From the cell containing the given text, extract its center point as [x, y] coordinate. 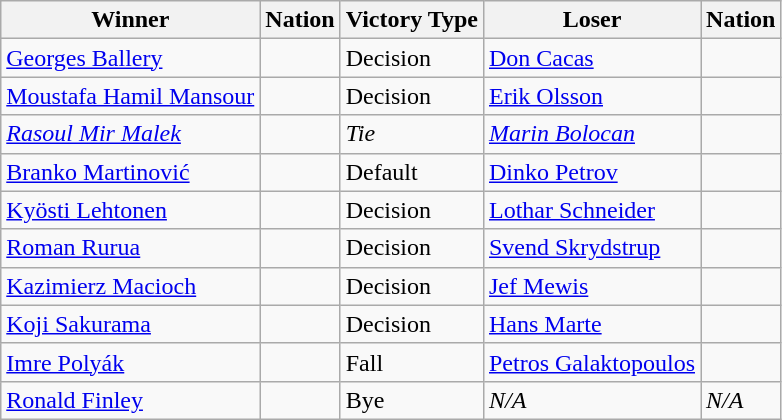
Lothar Schneider [592, 210]
Hans Marte [592, 324]
Don Cacas [592, 58]
Roman Rurua [130, 248]
Bye [412, 400]
Kyösti Lehtonen [130, 210]
Jef Mewis [592, 286]
Imre Polyák [130, 362]
Petros Galaktopoulos [592, 362]
Ronald Finley [130, 400]
Loser [592, 20]
Branko Martinović [130, 172]
Marin Bolocan [592, 134]
Default [412, 172]
Winner [130, 20]
Kazimierz Macioch [130, 286]
Fall [412, 362]
Erik Olsson [592, 96]
Victory Type [412, 20]
Rasoul Mir Malek [130, 134]
Moustafa Hamil Mansour [130, 96]
Svend Skrydstrup [592, 248]
Tie [412, 134]
Dinko Petrov [592, 172]
Georges Ballery [130, 58]
Koji Sakurama [130, 324]
